From the cell containing the given text, extract its center point as [X, Y] coordinate. 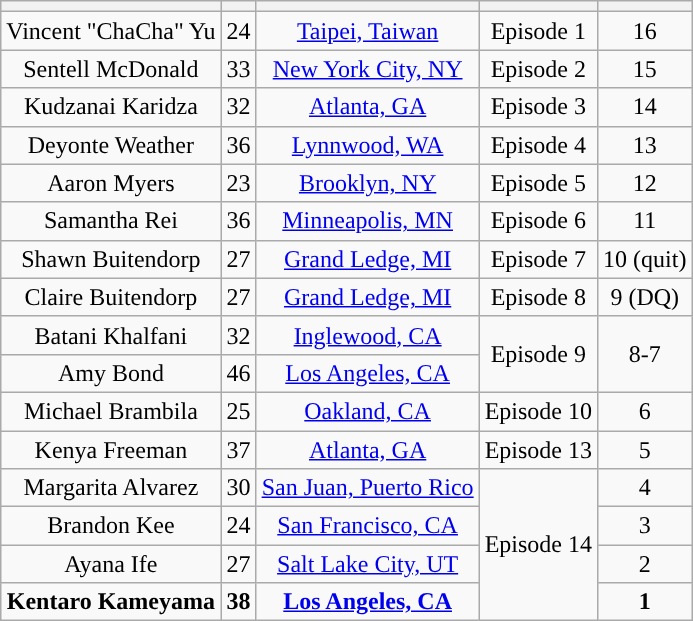
8-7 [645, 354]
46 [238, 373]
14 [645, 107]
Claire Buitendorp [111, 297]
Episode 14 [538, 545]
11 [645, 221]
16 [645, 31]
San Francisco, CA [368, 526]
Minneapolis, MN [368, 221]
1 [645, 602]
30 [238, 488]
4 [645, 488]
Aaron Myers [111, 183]
Episode 2 [538, 69]
Shawn Buitendorp [111, 259]
Kenya Freeman [111, 449]
Michael Brambila [111, 411]
10 (quit) [645, 259]
Brooklyn, NY [368, 183]
Amy Bond [111, 373]
Episode 8 [538, 297]
Episode 6 [538, 221]
Episode 7 [538, 259]
Episode 13 [538, 449]
Oakland, CA [368, 411]
Sentell McDonald [111, 69]
6 [645, 411]
Samantha Rei [111, 221]
Taipei, Taiwan [368, 31]
9 (DQ) [645, 297]
Kudzanai Karidza [111, 107]
Inglewood, CA [368, 335]
Deyonte Weather [111, 145]
Episode 9 [538, 354]
Episode 4 [538, 145]
5 [645, 449]
38 [238, 602]
Brandon Kee [111, 526]
2 [645, 564]
Episode 10 [538, 411]
Ayana Ife [111, 564]
Margarita Alvarez [111, 488]
New York City, NY [368, 69]
15 [645, 69]
Batani Khalfani [111, 335]
13 [645, 145]
Vincent "ChaCha" Yu [111, 31]
Salt Lake City, UT [368, 564]
25 [238, 411]
Lynnwood, WA [368, 145]
23 [238, 183]
12 [645, 183]
Episode 3 [538, 107]
Episode 1 [538, 31]
Kentaro Kameyama [111, 602]
San Juan, Puerto Rico [368, 488]
3 [645, 526]
37 [238, 449]
33 [238, 69]
Episode 5 [538, 183]
